Capture the cell that displays the provided text and extract its [x, y] central coordinate. 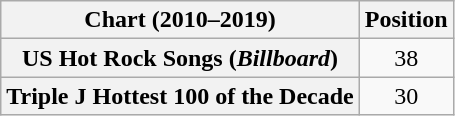
Position [406, 20]
30 [406, 96]
38 [406, 58]
Triple J Hottest 100 of the Decade [180, 96]
Chart (2010–2019) [180, 20]
US Hot Rock Songs (Billboard) [180, 58]
